From the cell containing the given text, extract its center point as [x, y] coordinate. 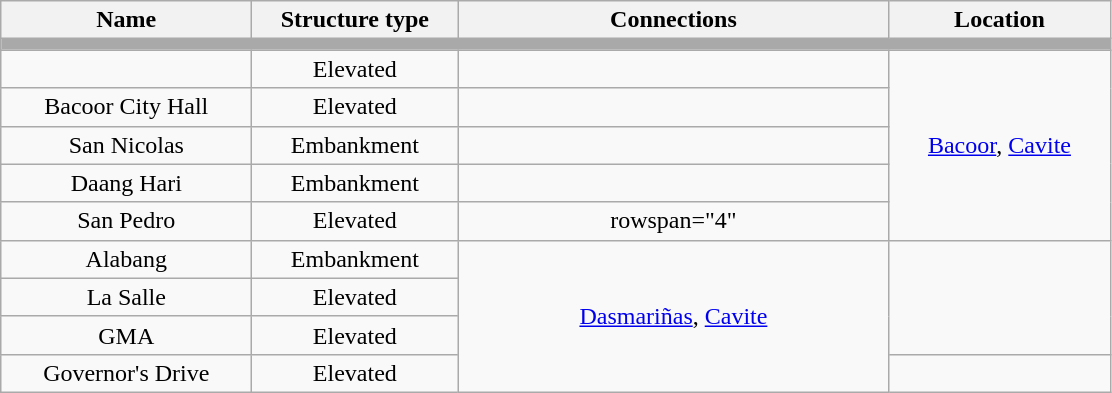
Connections [674, 20]
Governor's Drive [126, 373]
La Salle [126, 297]
Bacoor, Cavite [1000, 145]
Alabang [126, 259]
Name [126, 20]
Dasmariñas, Cavite [674, 316]
Daang Hari [126, 183]
Structure type [355, 20]
San Pedro [126, 221]
Location [1000, 20]
rowspan="4" [674, 221]
San Nicolas [126, 145]
Bacoor City Hall [126, 107]
GMA [126, 335]
